Extract the [x, y] coordinate from the center of the cell holding the provided text.  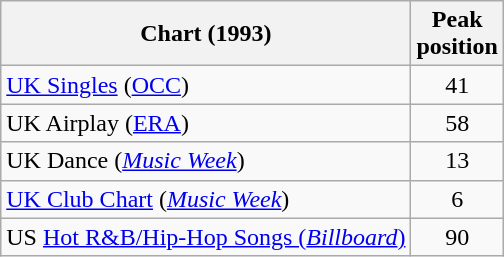
58 [457, 123]
6 [457, 199]
UK Singles (OCC) [206, 85]
90 [457, 237]
41 [457, 85]
Peakposition [457, 34]
UK Airplay (ERA) [206, 123]
Chart (1993) [206, 34]
13 [457, 161]
UK Club Chart (Music Week) [206, 199]
UK Dance (Music Week) [206, 161]
US Hot R&B/Hip-Hop Songs (Billboard) [206, 237]
